Provide the [X, Y] coordinate of the cell's center where the given text is located.  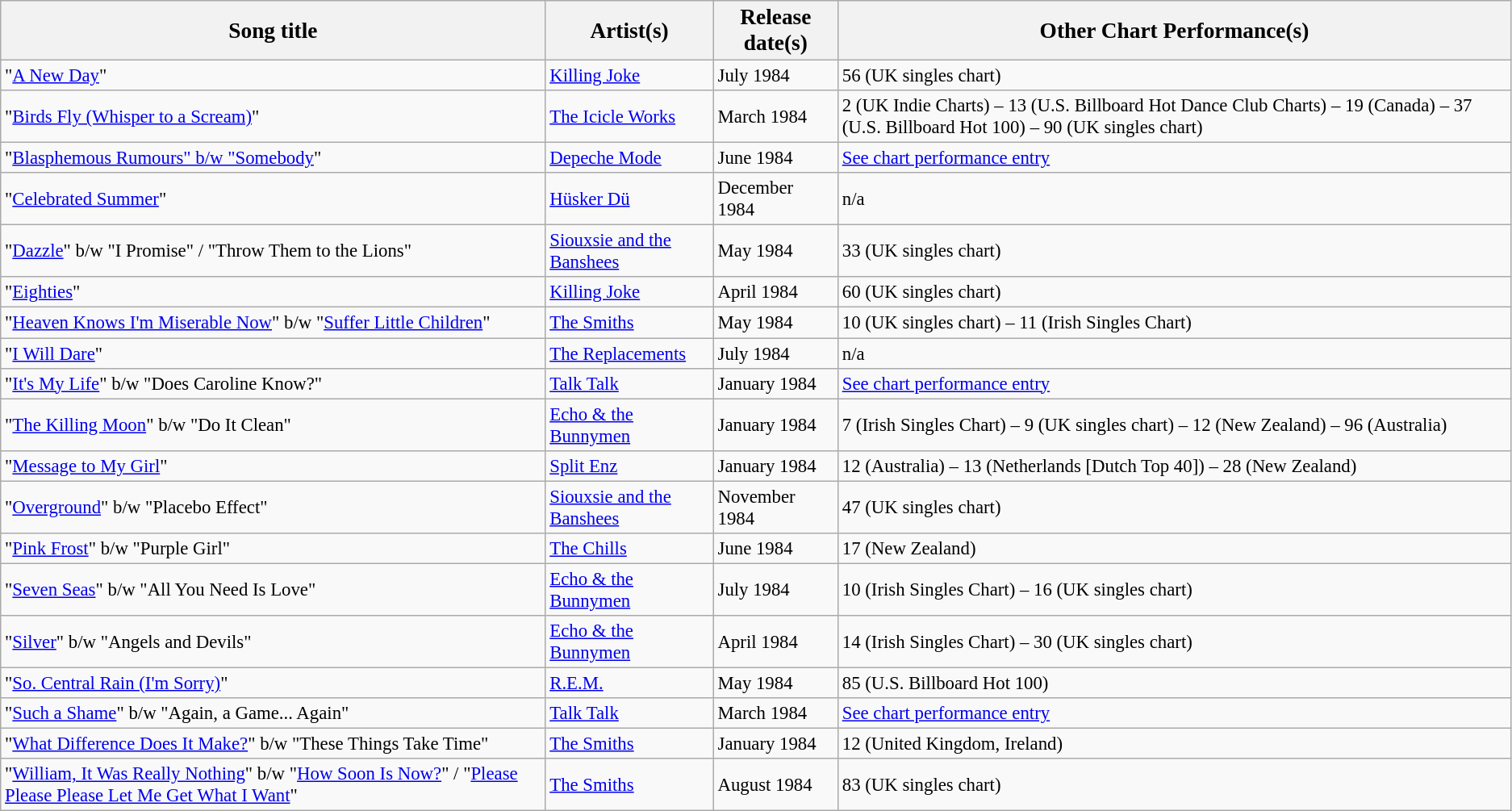
60 (UK singles chart) [1174, 293]
Split Enz [629, 466]
"Eighties" [273, 293]
12 (Australia) – 13 (Netherlands [Dutch Top 40]) – 28 (New Zealand) [1174, 466]
"Heaven Knows I'm Miserable Now" b/w "Suffer Little Children" [273, 323]
August 1984 [775, 784]
R.E.M. [629, 683]
33 (UK singles chart) [1174, 252]
"Celebrated Summer" [273, 199]
"I Will Dare" [273, 353]
56 (UK singles chart) [1174, 76]
"A New Day" [273, 76]
10 (UK singles chart) – 11 (Irish Singles Chart) [1174, 323]
"It's My Life" b/w "Does Caroline Know?" [273, 383]
"Pink Frost" b/w "Purple Girl" [273, 549]
"Overground" b/w "Placebo Effect" [273, 507]
47 (UK singles chart) [1174, 507]
83 (UK singles chart) [1174, 784]
"Dazzle" b/w "I Promise" / "Throw Them to the Lions" [273, 252]
"What Difference Does It Make?" b/w "These Things Take Time" [273, 744]
17 (New Zealand) [1174, 549]
Depeche Mode [629, 158]
"Blasphemous Rumours" b/w "Somebody" [273, 158]
"Seven Seas" b/w "All You Need Is Love" [273, 589]
2 (UK Indie Charts) – 13 (U.S. Billboard Hot Dance Club Charts) – 19 (Canada) – 37 (U.S. Billboard Hot 100) – 90 (UK singles chart) [1174, 116]
"William, It Was Really Nothing" b/w "How Soon Is Now?" / "Please Please Please Let Me Get What I Want" [273, 784]
November 1984 [775, 507]
"Silver" b/w "Angels and Devils" [273, 642]
"Such a Shame" b/w "Again, a Game... Again" [273, 713]
Other Chart Performance(s) [1174, 31]
The Chills [629, 549]
10 (Irish Singles Chart) – 16 (UK singles chart) [1174, 589]
14 (Irish Singles Chart) – 30 (UK singles chart) [1174, 642]
Release date(s) [775, 31]
December 1984 [775, 199]
The Replacements [629, 353]
12 (United Kingdom, Ireland) [1174, 744]
85 (U.S. Billboard Hot 100) [1174, 683]
The Icicle Works [629, 116]
Artist(s) [629, 31]
"The Killing Moon" b/w "Do It Clean" [273, 424]
"Message to My Girl" [273, 466]
"Birds Fly (Whisper to a Scream)" [273, 116]
Song title [273, 31]
7 (Irish Singles Chart) – 9 (UK singles chart) – 12 (New Zealand) – 96 (Australia) [1174, 424]
Hüsker Dü [629, 199]
"So. Central Rain (I'm Sorry)" [273, 683]
